Scan for the cell matching the given text and deliver its [x, y] coordinate at center. 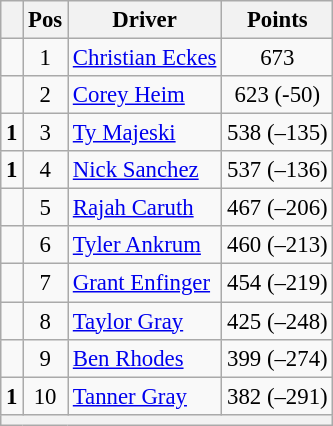
623 (-50) [278, 95]
Driver [145, 20]
8 [46, 321]
Rajah Caruth [145, 208]
Nick Sanchez [145, 170]
467 (–206) [278, 208]
Taylor Gray [145, 321]
537 (–136) [278, 170]
7 [46, 283]
10 [46, 396]
399 (–274) [278, 358]
Points [278, 20]
Corey Heim [145, 95]
538 (–135) [278, 133]
Tanner Gray [145, 396]
425 (–248) [278, 321]
454 (–219) [278, 283]
3 [46, 133]
Pos [46, 20]
Ty Majeski [145, 133]
2 [46, 95]
382 (–291) [278, 396]
673 [278, 58]
460 (–213) [278, 245]
Ben Rhodes [145, 358]
5 [46, 208]
6 [46, 245]
Tyler Ankrum [145, 245]
9 [46, 358]
Grant Enfinger [145, 283]
Christian Eckes [145, 58]
4 [46, 170]
